Scan for the cell matching the given text and deliver its [x, y] coordinate at center. 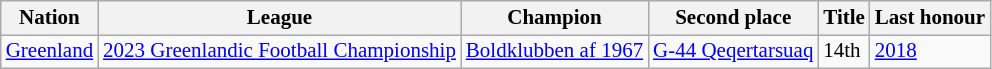
Champion [554, 18]
Nation [50, 18]
Last honour [930, 18]
14th [844, 52]
2018 [930, 52]
League [280, 18]
Second place [733, 18]
Title [844, 18]
Greenland [50, 52]
2023 Greenlandic Football Championship [280, 52]
G-44 Qeqertarsuaq [733, 52]
Boldklubben af 1967 [554, 52]
